Search for the cell housing the specified text and yield its (X, Y) center coordinate. 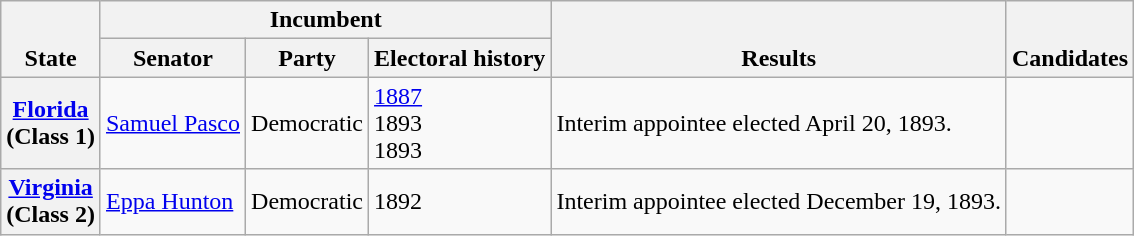
Virginia(Class 2) (51, 202)
1892 (460, 202)
Samuel Pasco (172, 123)
Electoral history (460, 58)
Florida(Class 1) (51, 123)
Incumbent (325, 20)
State (51, 39)
Results (779, 39)
Senator (172, 58)
Interim appointee elected December 19, 1893. (779, 202)
Party (308, 58)
Eppa Hunton (172, 202)
Candidates (1070, 39)
18871893 1893 (460, 123)
Interim appointee elected April 20, 1893. (779, 123)
